Capture the cell that displays the provided text and extract its [x, y] central coordinate. 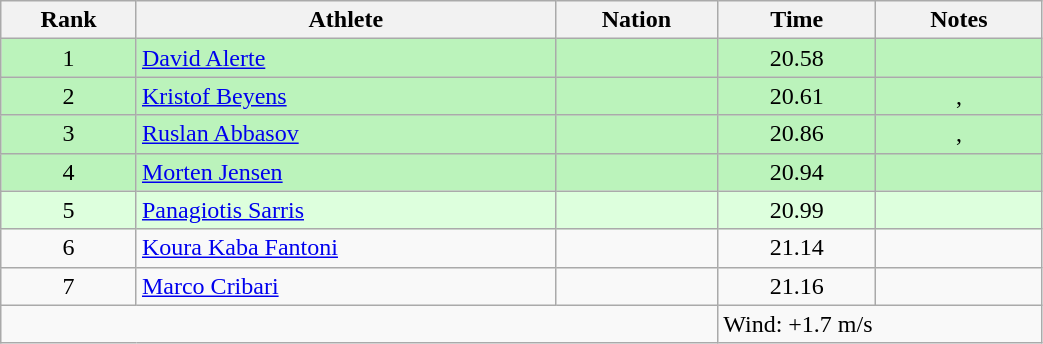
Panagiotis Sarris [346, 210]
20.94 [797, 172]
2 [69, 96]
Kristof Beyens [346, 96]
Nation [636, 20]
6 [69, 248]
21.14 [797, 248]
Time [797, 20]
7 [69, 286]
20.58 [797, 58]
20.99 [797, 210]
Notes [959, 20]
20.61 [797, 96]
3 [69, 134]
Koura Kaba Fantoni [346, 248]
Wind: +1.7 m/s [880, 324]
Morten Jensen [346, 172]
1 [69, 58]
Ruslan Abbasov [346, 134]
David Alerte [346, 58]
20.86 [797, 134]
Rank [69, 20]
5 [69, 210]
Athlete [346, 20]
21.16 [797, 286]
4 [69, 172]
Marco Cribari [346, 286]
